Provide the [X, Y] coordinate of the cell's center where the given text is located.  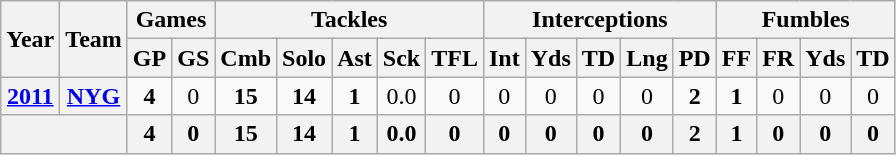
Interceptions [600, 20]
Int [504, 58]
Cmb [246, 58]
FF [736, 58]
GP [149, 58]
Tackles [350, 20]
GS [194, 58]
Sck [401, 58]
Year [30, 39]
NYG [94, 96]
FR [778, 58]
Fumbles [806, 20]
Games [170, 20]
PD [694, 58]
2011 [30, 96]
Team [94, 39]
Lng [647, 58]
Ast [355, 58]
Solo [304, 58]
TFL [455, 58]
